Find where the given text appears and provide that cell's center as (x, y) coordinate. 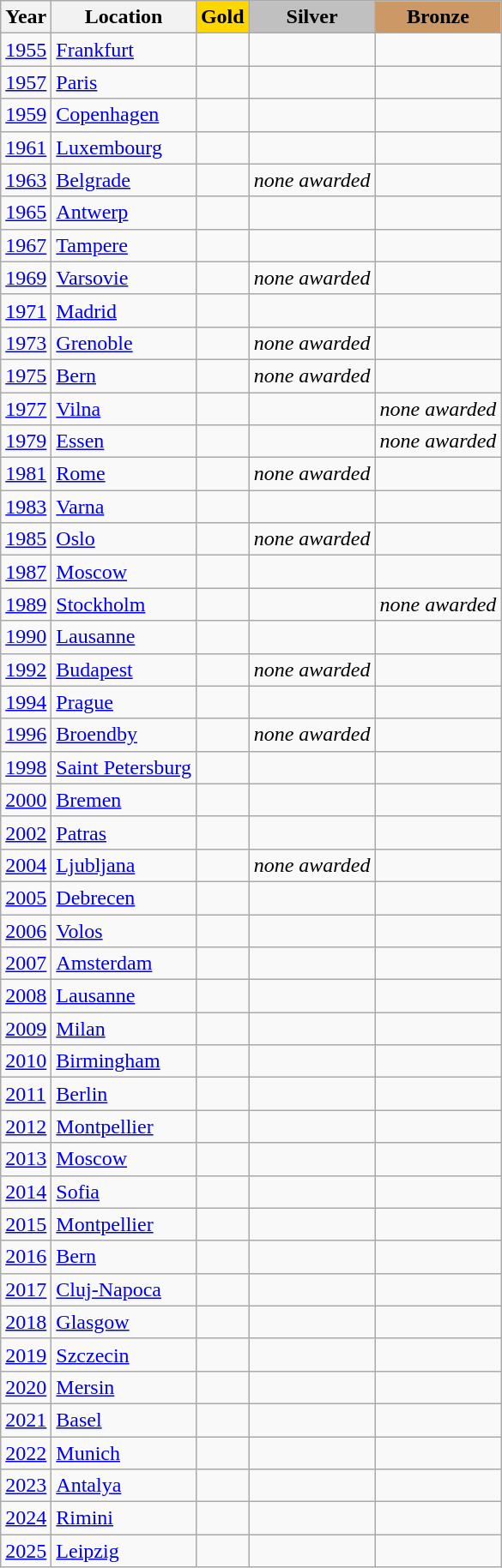
Frankfurt (124, 50)
Stockholm (124, 604)
Varsovie (124, 278)
Vilna (124, 409)
1998 (26, 767)
Volos (124, 930)
Madrid (124, 310)
2023 (26, 1486)
Luxembourg (124, 147)
2006 (26, 930)
Budapest (124, 670)
Munich (124, 1453)
1985 (26, 539)
Tampere (124, 245)
2009 (26, 1029)
Location (124, 17)
Sofia (124, 1192)
Antalya (124, 1486)
Basel (124, 1420)
Essen (124, 442)
2010 (26, 1061)
1973 (26, 343)
2025 (26, 1551)
2013 (26, 1159)
2011 (26, 1094)
Belgrade (124, 180)
Cluj-Napoca (124, 1289)
1957 (26, 82)
Paris (124, 82)
Saint Petersburg (124, 767)
2002 (26, 832)
1955 (26, 50)
Rome (124, 474)
1965 (26, 213)
Grenoble (124, 343)
Glasgow (124, 1322)
Varna (124, 507)
Broendby (124, 735)
Rimini (124, 1518)
2017 (26, 1289)
2007 (26, 964)
1975 (26, 375)
Leipzig (124, 1551)
1996 (26, 735)
Antwerp (124, 213)
1992 (26, 670)
Copenhagen (124, 115)
2004 (26, 865)
1981 (26, 474)
1971 (26, 310)
Patras (124, 832)
Mersin (124, 1387)
Silver (312, 17)
2012 (26, 1126)
Milan (124, 1029)
1983 (26, 507)
1961 (26, 147)
2000 (26, 800)
Bremen (124, 800)
Berlin (124, 1094)
1989 (26, 604)
Amsterdam (124, 964)
2008 (26, 996)
1959 (26, 115)
1979 (26, 442)
1994 (26, 702)
1963 (26, 180)
Oslo (124, 539)
2016 (26, 1257)
Prague (124, 702)
2021 (26, 1420)
2018 (26, 1322)
2024 (26, 1518)
1977 (26, 409)
2014 (26, 1192)
1969 (26, 278)
Birmingham (124, 1061)
Bronze (438, 17)
2019 (26, 1355)
1967 (26, 245)
2005 (26, 898)
Debrecen (124, 898)
1987 (26, 572)
2022 (26, 1453)
2015 (26, 1224)
1990 (26, 637)
2020 (26, 1387)
Ljubljana (124, 865)
Year (26, 17)
Szczecin (124, 1355)
Gold (222, 17)
